Provide the (X, Y) coordinate of the cell's center where the given text is located.  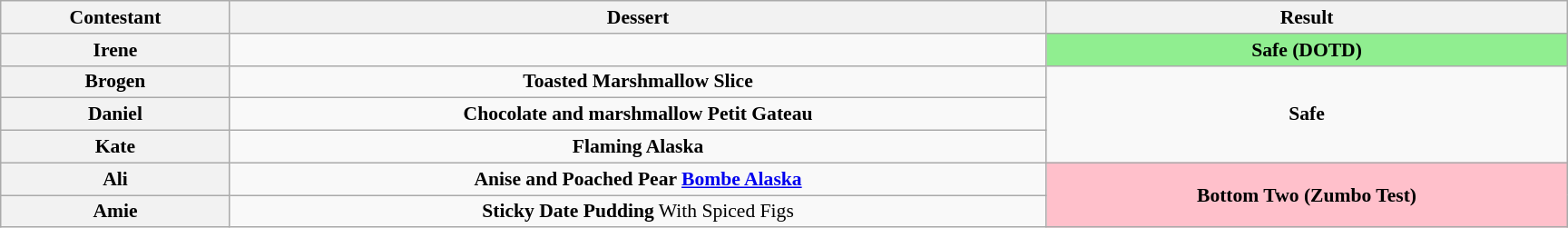
Kate (115, 147)
Anise and Poached Pear Bombe Alaska (638, 179)
Irene (115, 50)
Contestant (115, 17)
Result (1307, 17)
Safe (1307, 114)
Safe (DOTD) (1307, 50)
Chocolate and marshmallow Petit Gateau (638, 114)
Dessert (638, 17)
Brogen (115, 82)
Amie (115, 212)
Daniel (115, 114)
Toasted Marshmallow Slice (638, 82)
Flaming Alaska (638, 147)
Sticky Date Pudding With Spiced Figs (638, 212)
Bottom Two (Zumbo Test) (1307, 194)
Ali (115, 179)
